Identify which cell holds the provided text, then report its [X, Y] central coordinate. 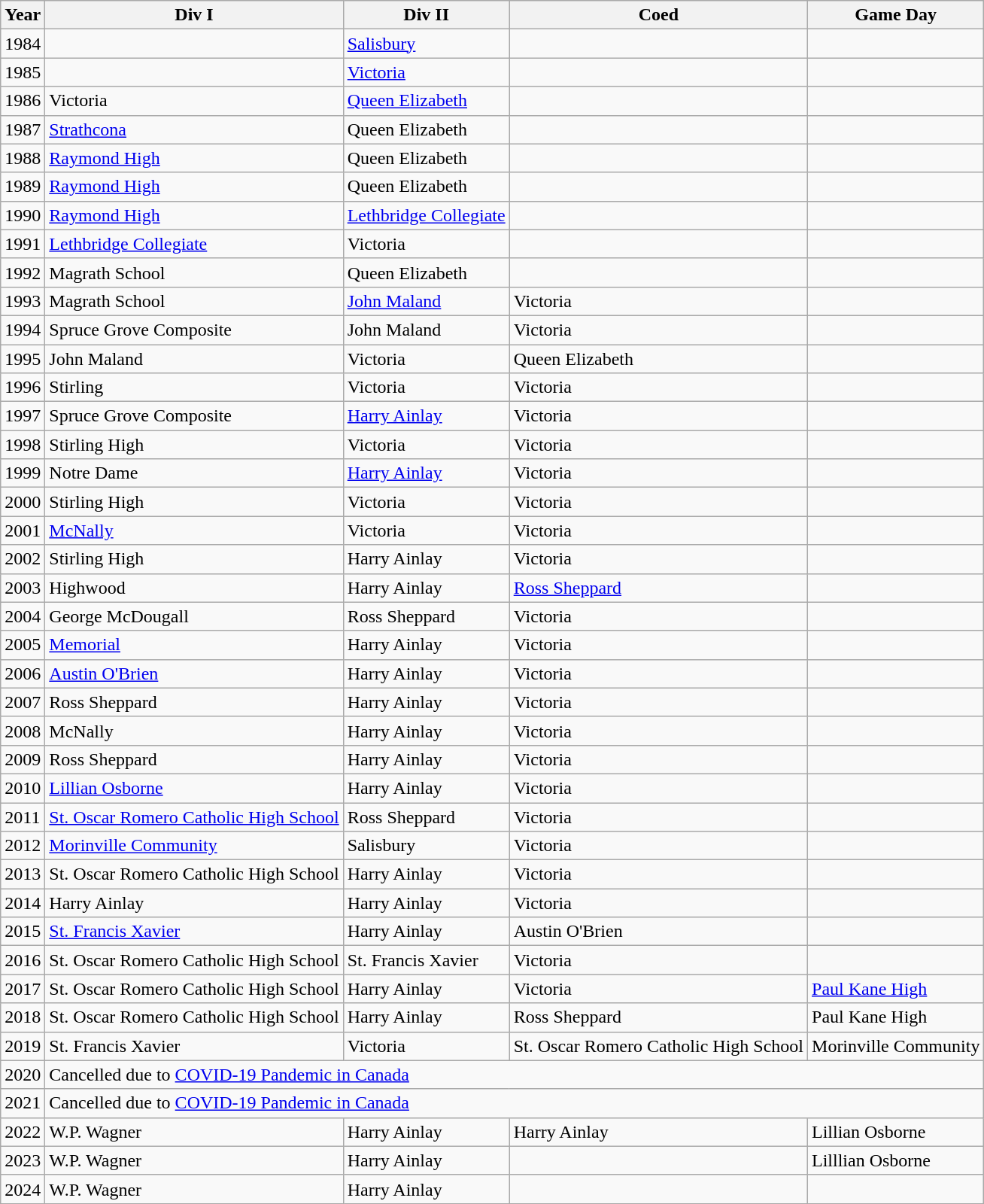
1991 [23, 244]
1987 [23, 129]
2016 [23, 960]
2010 [23, 788]
1993 [23, 301]
2024 [23, 1189]
2012 [23, 846]
Memorial [194, 645]
Year [23, 15]
1994 [23, 330]
2008 [23, 731]
Coed [658, 15]
1988 [23, 158]
1999 [23, 473]
2005 [23, 645]
2014 [23, 903]
Notre Dame [194, 473]
2020 [23, 1075]
2021 [23, 1103]
2015 [23, 932]
1998 [23, 445]
2009 [23, 759]
1986 [23, 101]
George McDougall [194, 616]
Lilllian Osborne [896, 1160]
2002 [23, 559]
1995 [23, 359]
Div I [194, 15]
2023 [23, 1160]
Div II [426, 15]
2017 [23, 989]
2011 [23, 816]
1997 [23, 416]
2001 [23, 531]
2006 [23, 673]
1989 [23, 187]
1990 [23, 215]
2007 [23, 702]
2004 [23, 616]
1984 [23, 44]
Game Day [896, 15]
2003 [23, 588]
2013 [23, 874]
2022 [23, 1132]
Strathcona [194, 129]
1985 [23, 72]
2019 [23, 1046]
Stirling [194, 388]
2018 [23, 1017]
1996 [23, 388]
Highwood [194, 588]
1992 [23, 272]
2000 [23, 502]
